Return [x, y] of the center of cell containing provided text 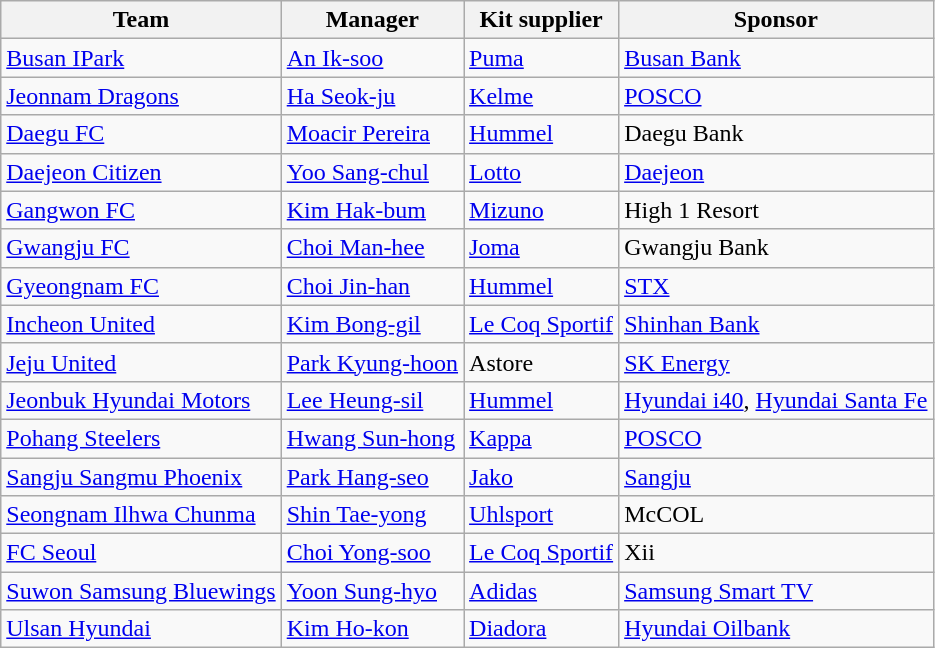
McCOL [776, 515]
Kim Ho-kon [372, 629]
Kappa [542, 438]
Daejeon [776, 172]
Shin Tae-yong [372, 515]
Lee Heung-sil [372, 400]
Sangju [776, 477]
Sangju Sangmu Phoenix [141, 477]
Daejeon Citizen [141, 172]
Ha Seok-ju [372, 96]
Team [141, 20]
Jeonbuk Hyundai Motors [141, 400]
Manager [372, 20]
Seongnam Ilhwa Chunma [141, 515]
Daegu FC [141, 134]
Hyundai i40, Hyundai Santa Fe [776, 400]
Hwang Sun-hong [372, 438]
STX [776, 286]
Hyundai Oilbank [776, 629]
Gwangju Bank [776, 248]
Kim Bong-gil [372, 324]
Gyeongnam FC [141, 286]
Kelme [542, 96]
Astore [542, 362]
Choi Jin-han [372, 286]
Samsung Smart TV [776, 591]
Mizuno [542, 210]
High 1 Resort [776, 210]
Choi Yong-soo [372, 553]
Xii [776, 553]
Kit supplier [542, 20]
Incheon United [141, 324]
Joma [542, 248]
Park Kyung-hoon [372, 362]
FC Seoul [141, 553]
Gwangju FC [141, 248]
Moacir Pereira [372, 134]
Jeju United [141, 362]
Jeonnam Dragons [141, 96]
Yoo Sang-chul [372, 172]
Pohang Steelers [141, 438]
Busan Bank [776, 58]
Jako [542, 477]
Daegu Bank [776, 134]
Uhlsport [542, 515]
Yoon Sung-hyo [372, 591]
Shinhan Bank [776, 324]
Diadora [542, 629]
Puma [542, 58]
Suwon Samsung Bluewings [141, 591]
Kim Hak-bum [372, 210]
SK Energy [776, 362]
Choi Man-hee [372, 248]
Park Hang-seo [372, 477]
An Ik-soo [372, 58]
Busan IPark [141, 58]
Ulsan Hyundai [141, 629]
Lotto [542, 172]
Sponsor [776, 20]
Adidas [542, 591]
Gangwon FC [141, 210]
